Search for the cell housing the specified text and yield its [x, y] center coordinate. 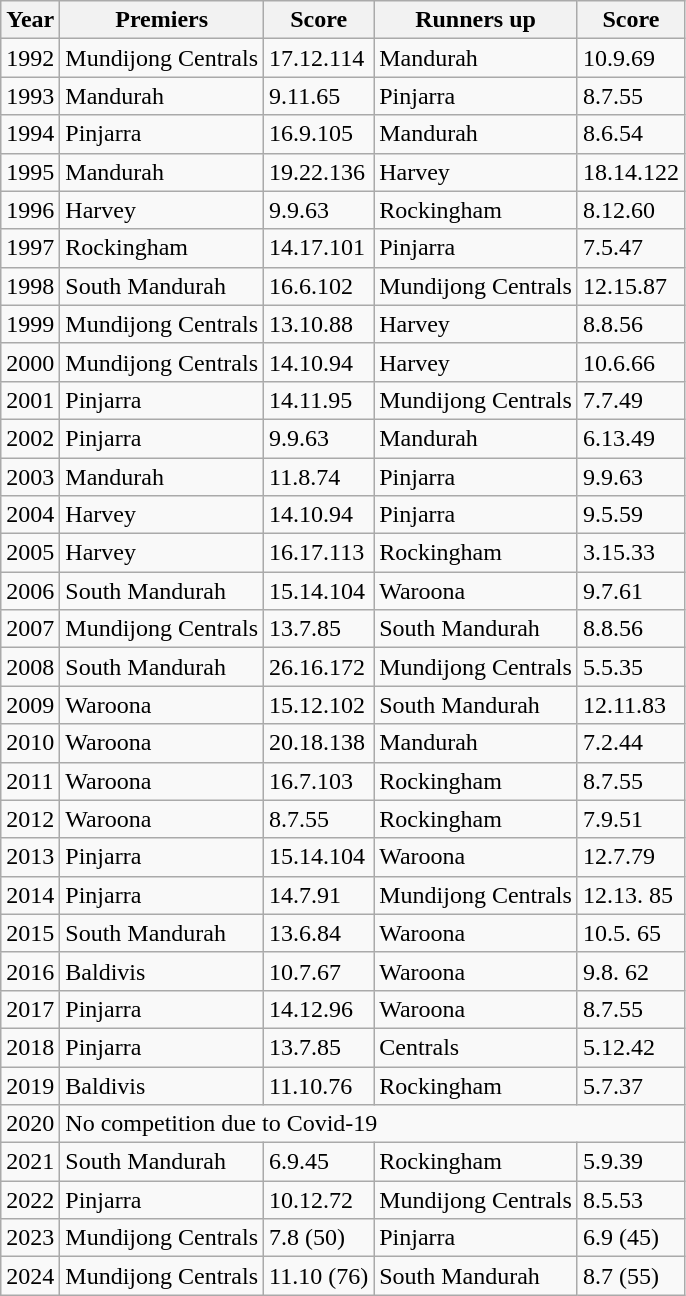
10.6.66 [630, 362]
Runners up [476, 20]
15.12.102 [319, 705]
2007 [30, 629]
2000 [30, 362]
13.6.84 [319, 933]
2010 [30, 743]
20.18.138 [319, 743]
2018 [30, 1047]
16.7.103 [319, 781]
2009 [30, 705]
2020 [30, 1124]
1997 [30, 248]
12.11.83 [630, 705]
No competition due to Covid-19 [372, 1124]
6.9 (45) [630, 1238]
19.22.136 [319, 172]
2015 [30, 933]
11.10 (76) [319, 1276]
3.15.33 [630, 553]
2017 [30, 1009]
9.8. 62 [630, 971]
2016 [30, 971]
Centrals [476, 1047]
8.7 (55) [630, 1276]
16.17.113 [319, 553]
10.12.72 [319, 1200]
2006 [30, 591]
7.2.44 [630, 743]
Year [30, 20]
12.13. 85 [630, 895]
12.7.79 [630, 857]
1996 [30, 210]
11.8.74 [319, 477]
1994 [30, 134]
7.5.47 [630, 248]
14.17.101 [319, 248]
8.12.60 [630, 210]
7.7.49 [630, 400]
10.7.67 [319, 971]
2024 [30, 1276]
1999 [30, 324]
10.5. 65 [630, 933]
16.6.102 [319, 286]
5.7.37 [630, 1085]
2002 [30, 438]
26.16.172 [319, 667]
6.13.49 [630, 438]
2011 [30, 781]
9.5.59 [630, 515]
13.10.88 [319, 324]
2021 [30, 1162]
5.12.42 [630, 1047]
6.9.45 [319, 1162]
2014 [30, 895]
8.6.54 [630, 134]
1995 [30, 172]
2001 [30, 400]
2019 [30, 1085]
7.8 (50) [319, 1238]
8.5.53 [630, 1200]
2003 [30, 477]
10.9.69 [630, 58]
12.15.87 [630, 286]
17.12.114 [319, 58]
7.9.51 [630, 819]
2022 [30, 1200]
5.5.35 [630, 667]
1992 [30, 58]
Premiers [162, 20]
18.14.122 [630, 172]
1998 [30, 286]
14.11.95 [319, 400]
5.9.39 [630, 1162]
2008 [30, 667]
2005 [30, 553]
11.10.76 [319, 1085]
14.7.91 [319, 895]
2013 [30, 857]
2012 [30, 819]
16.9.105 [319, 134]
14.12.96 [319, 1009]
2004 [30, 515]
9.7.61 [630, 591]
1993 [30, 96]
2023 [30, 1238]
9.11.65 [319, 96]
